Return the [x, y] coordinate for the center point of the cell that contains the specified text.  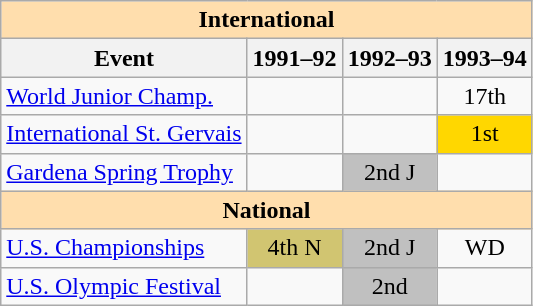
International [267, 20]
2nd [390, 286]
1991–92 [294, 58]
International St. Gervais [124, 134]
1993–94 [484, 58]
Gardena Spring Trophy [124, 172]
WD [484, 248]
U.S. Championships [124, 248]
Event [124, 58]
U.S. Olympic Festival [124, 286]
1st [484, 134]
4th N [294, 248]
17th [484, 96]
World Junior Champ. [124, 96]
1992–93 [390, 58]
National [267, 210]
